Capture the cell that displays the provided text and extract its [X, Y] central coordinate. 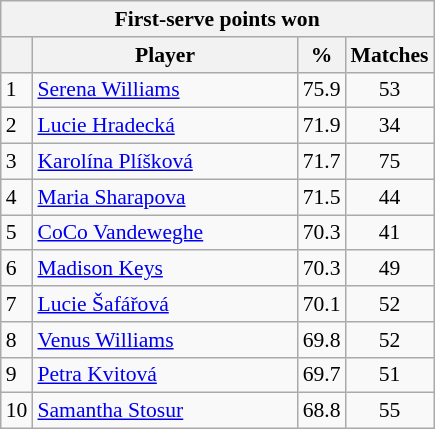
41 [389, 233]
CoCo Vandeweghe [164, 233]
51 [389, 375]
7 [17, 304]
8 [17, 340]
Samantha Stosur [164, 411]
55 [389, 411]
2 [17, 126]
6 [17, 269]
69.7 [322, 375]
71.5 [322, 197]
Petra Kvitová [164, 375]
Lucie Hradecká [164, 126]
Madison Keys [164, 269]
Matches [389, 55]
75 [389, 162]
69.8 [322, 340]
5 [17, 233]
34 [389, 126]
Lucie Šafářová [164, 304]
68.8 [322, 411]
Karolína Plíšková [164, 162]
1 [17, 90]
10 [17, 411]
Maria Sharapova [164, 197]
44 [389, 197]
Serena Williams [164, 90]
First-serve points won [218, 19]
Venus Williams [164, 340]
4 [17, 197]
71.7 [322, 162]
53 [389, 90]
Player [164, 55]
3 [17, 162]
71.9 [322, 126]
70.1 [322, 304]
49 [389, 269]
9 [17, 375]
% [322, 55]
75.9 [322, 90]
